Locate the cell with the specified text and output its [x, y] center coordinate. 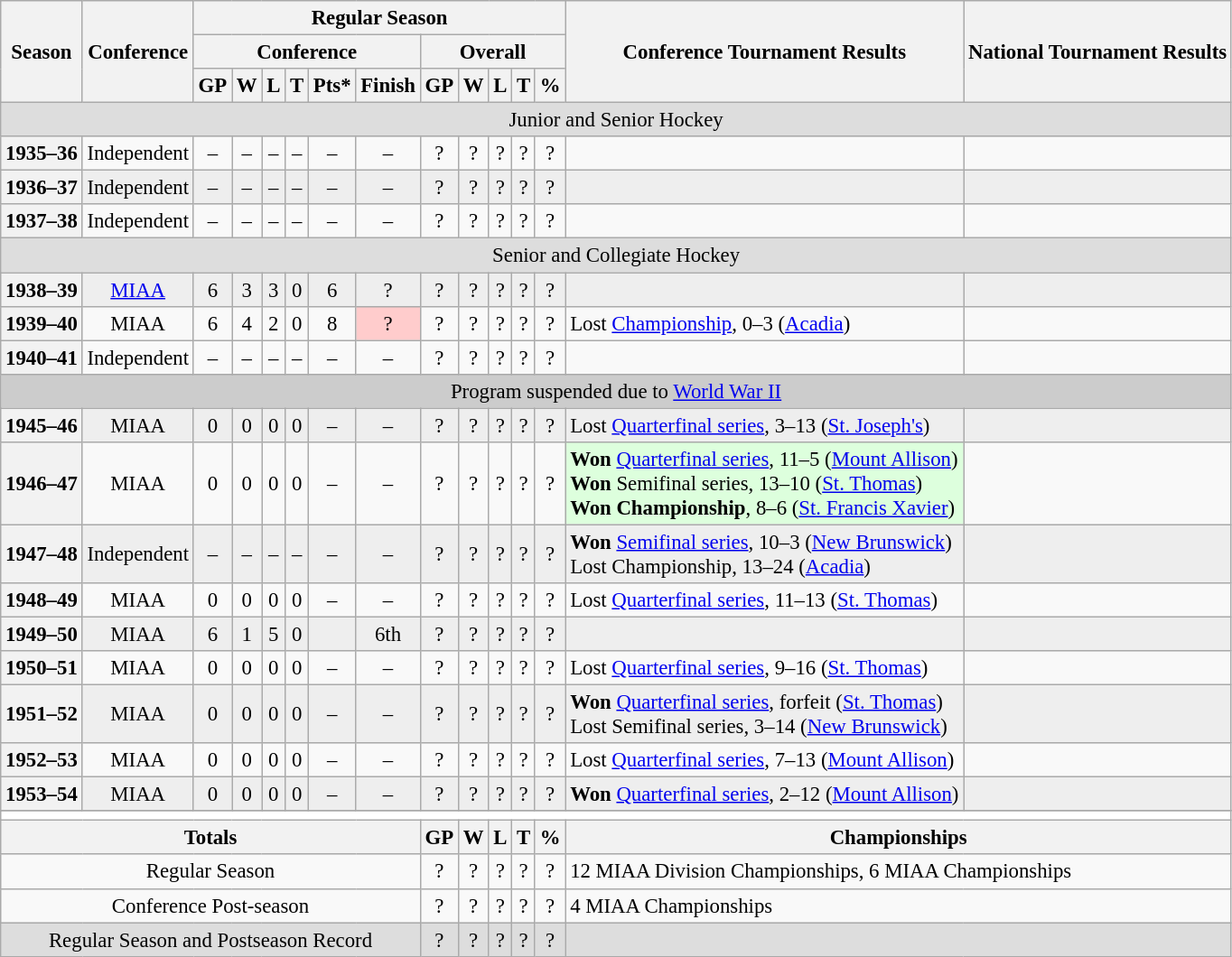
1951–52 [42, 715]
1949–50 [42, 634]
1 [246, 634]
Lost Quarterfinal series, 3–13 (St. Joseph's) [764, 425]
1953–54 [42, 794]
Lost Championship, 0–3 (Acadia) [764, 323]
1936–37 [42, 188]
Junior and Senior Hockey [616, 120]
Lost Quarterfinal series, 7–13 (Mount Allison) [764, 760]
Pts* [331, 86]
1945–46 [42, 425]
Senior and Collegiate Hockey [616, 256]
Season [42, 52]
Conference Post-season [210, 906]
Finish [388, 86]
Lost Quarterfinal series, 11–13 (St. Thomas) [764, 600]
Regular Season and Postseason Record [210, 940]
Won Quarterfinal series, 2–12 (Mount Allison) [764, 794]
1946–47 [42, 484]
Conference Tournament Results [764, 52]
Totals [210, 838]
12 MIAA Division Championships, 6 MIAA Championships [899, 872]
1952–53 [42, 760]
1935–36 [42, 153]
8 [331, 323]
1938–39 [42, 290]
1939–40 [42, 323]
Championships [899, 838]
1937–38 [42, 221]
Won Quarterfinal series, 11–5 (Mount Allison)Won Semifinal series, 13–10 (St. Thomas)Won Championship, 8–6 (St. Francis Xavier) [764, 484]
Overall [493, 52]
5 [274, 634]
1950–51 [42, 668]
1940–41 [42, 358]
Won Quarterfinal series, forfeit (St. Thomas)Lost Semifinal series, 3–14 (New Brunswick) [764, 715]
4 MIAA Championships [899, 906]
Won Semifinal series, 10–3 (New Brunswick)Lost Championship, 13–24 (Acadia) [764, 554]
Program suspended due to World War II [616, 391]
2 [274, 323]
4 [246, 323]
6th [388, 634]
National Tournament Results [1098, 52]
1947–48 [42, 554]
1948–49 [42, 600]
Lost Quarterfinal series, 9–16 (St. Thomas) [764, 668]
